For the text-containing cell, return its midpoint in (X, Y) coordinate format. 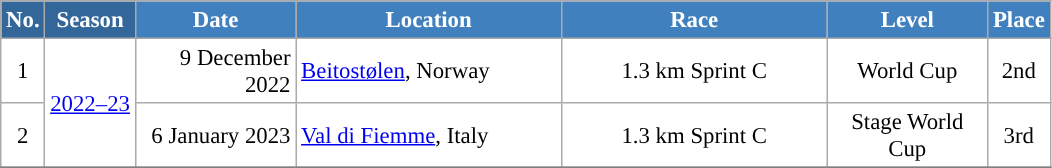
3rd (1019, 136)
Beitostølen, Norway (429, 72)
Val di Fiemme, Italy (429, 136)
Date (216, 20)
Level (908, 20)
2022–23 (90, 104)
9 December 2022 (216, 72)
Race (694, 20)
2nd (1019, 72)
2 (23, 136)
Stage World Cup (908, 136)
6 January 2023 (216, 136)
Season (90, 20)
1 (23, 72)
Location (429, 20)
No. (23, 20)
Place (1019, 20)
World Cup (908, 72)
